Determine the [x, y] coordinate at the center of the cell enclosing the given text.  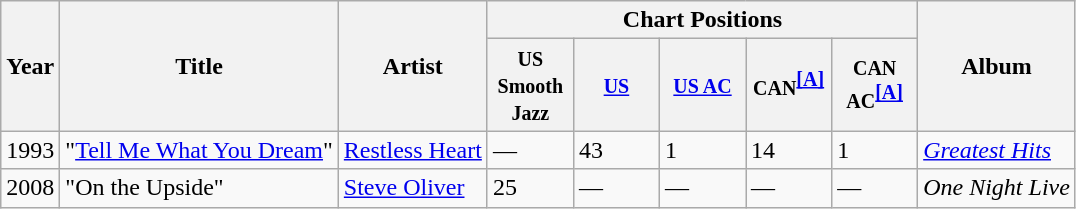
CAN AC[A] [875, 85]
25 [530, 188]
Title [200, 66]
"Tell Me What You Dream" [200, 150]
"On the Upside" [200, 188]
14 [789, 150]
1993 [30, 150]
Greatest Hits [997, 150]
Album [997, 66]
One Night Live [997, 188]
2008 [30, 188]
US [616, 85]
Artist [412, 66]
Chart Positions [702, 20]
US AC [702, 85]
Year [30, 66]
CAN[A] [789, 85]
43 [616, 150]
Steve Oliver [412, 188]
US Smooth Jazz [530, 85]
Restless Heart [412, 150]
